Locate the cell with the specified text and output its (X, Y) center coordinate. 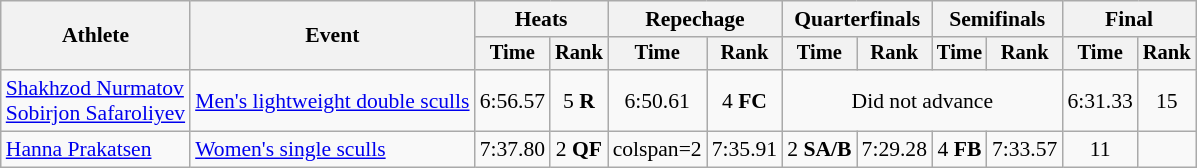
Hanna Prakatsen (96, 150)
6:56.57 (512, 100)
2 QF (579, 150)
15 (1167, 100)
Athlete (96, 36)
Women's single sculls (332, 150)
Final (1128, 19)
11 (1100, 150)
7:33.57 (1024, 150)
4 FC (744, 100)
2 SA/B (819, 150)
Shakhzod NurmatovSobirjon Safaroliyev (96, 100)
Semifinals (997, 19)
colspan=2 (658, 150)
Men's lightweight double sculls (332, 100)
7:37.80 (512, 150)
6:50.61 (658, 100)
5 R (579, 100)
7:29.28 (894, 150)
4 FB (960, 150)
6:31.33 (1100, 100)
Repechage (696, 19)
7:35.91 (744, 150)
Quarterfinals (857, 19)
Heats (542, 19)
Event (332, 36)
Did not advance (922, 100)
